Locate the cell with the specified text and output its [X, Y] center coordinate. 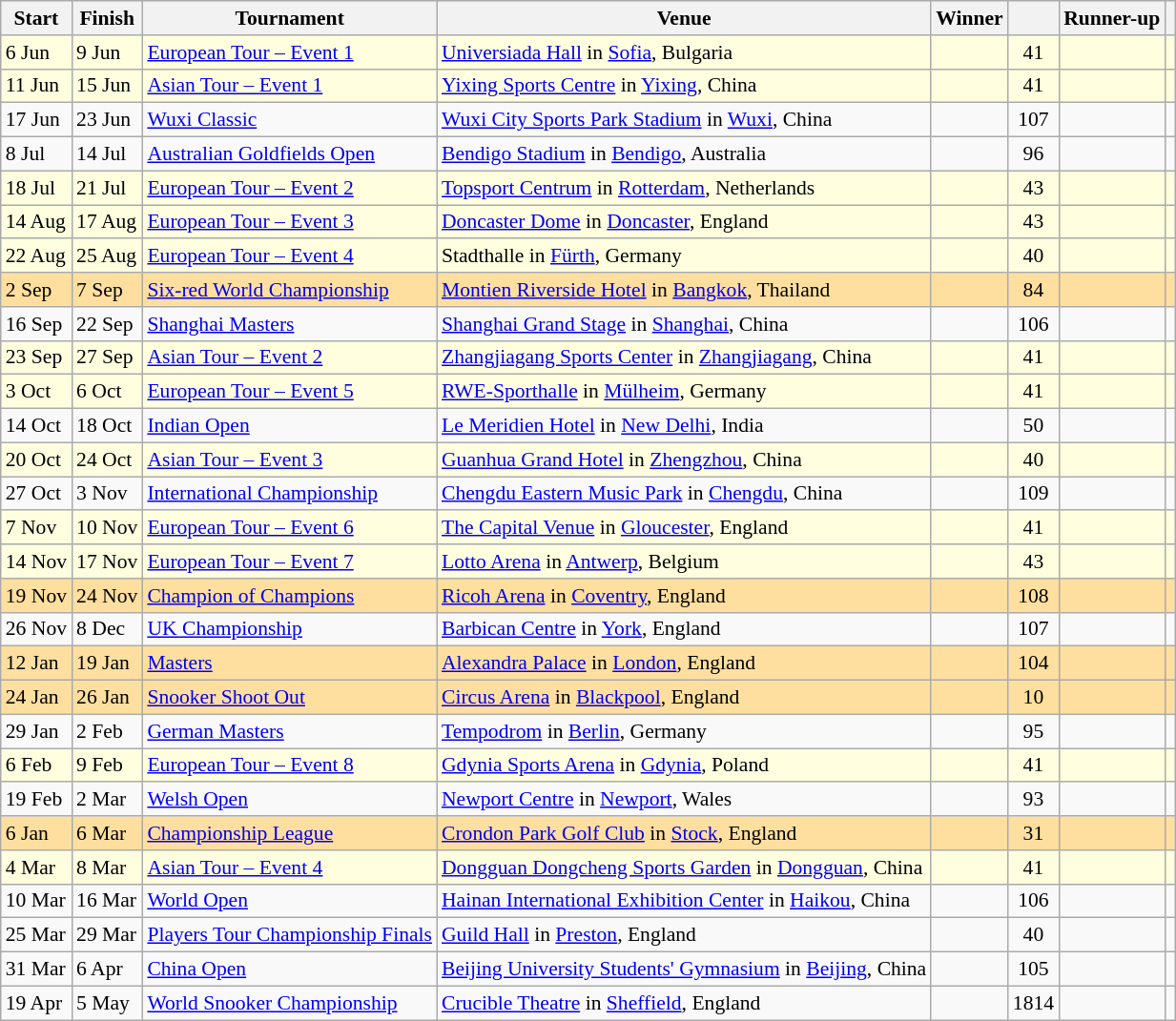
14 Nov [36, 562]
Runner-up [1112, 18]
European Tour – Event 8 [290, 766]
Circus Arena in Blackpool, England [684, 698]
3 Oct [36, 392]
25 Mar [36, 935]
Barbican Centre in York, England [684, 629]
96 [1034, 154]
Tournament [290, 18]
RWE-Sporthalle in Mülheim, Germany [684, 392]
93 [1034, 800]
Asian Tour – Event 3 [290, 459]
China Open [290, 970]
29 Jan [36, 731]
Crondon Park Golf Club in Stock, England [684, 833]
6 Apr [107, 970]
Lotto Arena in Antwerp, Belgium [684, 562]
Wuxi City Sports Park Stadium in Wuxi, China [684, 120]
European Tour – Event 4 [290, 256]
2 Sep [36, 290]
Asian Tour – Event 1 [290, 86]
Championship League [290, 833]
Masters [290, 664]
UK Championship [290, 629]
Start [36, 18]
European Tour – Event 3 [290, 222]
31 Mar [36, 970]
2 Mar [107, 800]
16 Mar [107, 901]
23 Sep [36, 357]
Asian Tour – Event 2 [290, 357]
6 Mar [107, 833]
11 Jun [36, 86]
24 Jan [36, 698]
24 Oct [107, 459]
Champion of Champions [290, 596]
Snooker Shoot Out [290, 698]
Alexandra Palace in London, England [684, 664]
Shanghai Grand Stage in Shanghai, China [684, 324]
Beijing University Students' Gymnasium in Beijing, China [684, 970]
Doncaster Dome in Doncaster, England [684, 222]
15 Jun [107, 86]
19 Nov [36, 596]
104 [1034, 664]
Crucible Theatre in Sheffield, England [684, 1003]
Tempodrom in Berlin, Germany [684, 731]
22 Aug [36, 256]
Chengdu Eastern Music Park in Chengdu, China [684, 494]
6 Jun [36, 52]
Montien Riverside Hotel in Bangkok, Thailand [684, 290]
European Tour – Event 5 [290, 392]
Bendigo Stadium in Bendigo, Australia [684, 154]
105 [1034, 970]
Newport Centre in Newport, Wales [684, 800]
6 Oct [107, 392]
10 [1034, 698]
Players Tour Championship Finals [290, 935]
6 Jan [36, 833]
9 Jun [107, 52]
Universiada Hall in Sofia, Bulgaria [684, 52]
Six-red World Championship [290, 290]
27 Oct [36, 494]
Guild Hall in Preston, England [684, 935]
21 Jul [107, 188]
10 Nov [107, 528]
12 Jan [36, 664]
Guanhua Grand Hotel in Zhengzhou, China [684, 459]
108 [1034, 596]
26 Nov [36, 629]
Australian Goldfields Open [290, 154]
Welsh Open [290, 800]
16 Sep [36, 324]
14 Oct [36, 426]
Yixing Sports Centre in Yixing, China [684, 86]
24 Nov [107, 596]
18 Jul [36, 188]
Gdynia Sports Arena in Gdynia, Poland [684, 766]
9 Feb [107, 766]
26 Jan [107, 698]
84 [1034, 290]
Stadthalle in Fürth, Germany [684, 256]
Hainan International Exhibition Center in Haikou, China [684, 901]
The Capital Venue in Gloucester, England [684, 528]
20 Oct [36, 459]
World Open [290, 901]
Dongguan Dongcheng Sports Garden in Dongguan, China [684, 868]
95 [1034, 731]
Wuxi Classic [290, 120]
19 Jan [107, 664]
4 Mar [36, 868]
22 Sep [107, 324]
1814 [1034, 1003]
17 Aug [107, 222]
23 Jun [107, 120]
6 Feb [36, 766]
31 [1034, 833]
Asian Tour – Event 4 [290, 868]
Finish [107, 18]
German Masters [290, 731]
Shanghai Masters [290, 324]
European Tour – Event 1 [290, 52]
19 Apr [36, 1003]
29 Mar [107, 935]
Venue [684, 18]
World Snooker Championship [290, 1003]
European Tour – Event 6 [290, 528]
7 Sep [107, 290]
Zhangjiagang Sports Center in Zhangjiagang, China [684, 357]
27 Sep [107, 357]
8 Jul [36, 154]
14 Jul [107, 154]
18 Oct [107, 426]
2 Feb [107, 731]
European Tour – Event 7 [290, 562]
Ricoh Arena in Coventry, England [684, 596]
19 Feb [36, 800]
10 Mar [36, 901]
8 Dec [107, 629]
Indian Open [290, 426]
European Tour – Event 2 [290, 188]
8 Mar [107, 868]
Winner [969, 18]
109 [1034, 494]
17 Jun [36, 120]
50 [1034, 426]
25 Aug [107, 256]
14 Aug [36, 222]
Le Meridien Hotel in New Delhi, India [684, 426]
3 Nov [107, 494]
5 May [107, 1003]
International Championship [290, 494]
7 Nov [36, 528]
Topsport Centrum in Rotterdam, Netherlands [684, 188]
17 Nov [107, 562]
